Return the (X, Y) coordinate for the center point of the cell that contains the specified text.  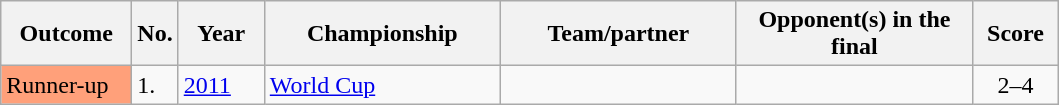
2–4 (1015, 85)
World Cup (382, 85)
Year (221, 34)
Opponent(s) in the final (854, 34)
Score (1015, 34)
Team/partner (618, 34)
No. (155, 34)
2011 (221, 85)
Runner-up (66, 85)
Outcome (66, 34)
Championship (382, 34)
1. (155, 85)
